Extract the (X, Y) coordinate from the center of the cell holding the provided text.  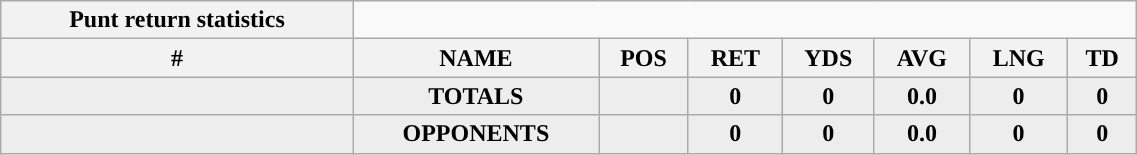
NAME (476, 58)
AVG (922, 58)
LNG (1019, 58)
TOTALS (476, 96)
Punt return statistics (177, 20)
YDS (828, 58)
# (177, 58)
POS (644, 58)
TD (1102, 58)
RET (735, 58)
OPPONENTS (476, 134)
